From the cell containing the given text, extract its center point as (X, Y) coordinate. 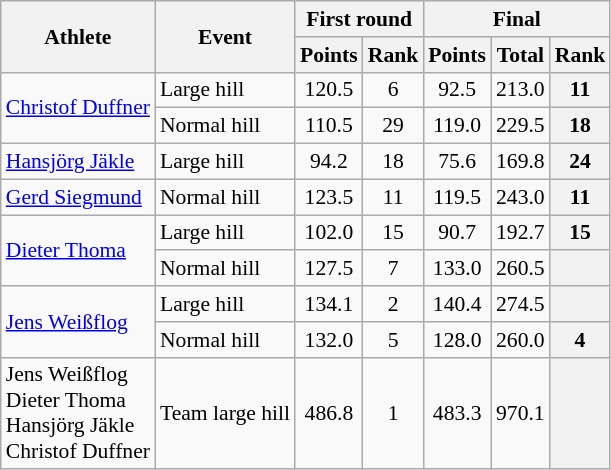
4 (580, 340)
24 (580, 162)
260.0 (520, 340)
102.0 (329, 233)
Total (520, 55)
119.0 (457, 126)
260.5 (520, 269)
132.0 (329, 340)
Gerd Siegmund (78, 197)
29 (394, 126)
Hansjörg Jäkle (78, 162)
110.5 (329, 126)
134.1 (329, 304)
169.8 (520, 162)
7 (394, 269)
213.0 (520, 90)
483.3 (457, 413)
192.7 (520, 233)
140.4 (457, 304)
119.5 (457, 197)
274.5 (520, 304)
2 (394, 304)
Final (516, 19)
Team large hill (225, 413)
Athlete (78, 36)
Event (225, 36)
120.5 (329, 90)
243.0 (520, 197)
Jens Weißflog (78, 322)
1 (394, 413)
486.8 (329, 413)
Jens WeißflogDieter ThomaHansjörg JäkleChristof Duffner (78, 413)
128.0 (457, 340)
5 (394, 340)
229.5 (520, 126)
75.6 (457, 162)
133.0 (457, 269)
Dieter Thoma (78, 250)
94.2 (329, 162)
90.7 (457, 233)
First round (359, 19)
970.1 (520, 413)
123.5 (329, 197)
Christof Duffner (78, 108)
92.5 (457, 90)
127.5 (329, 269)
6 (394, 90)
